From the cell containing the given text, extract its center point as [X, Y] coordinate. 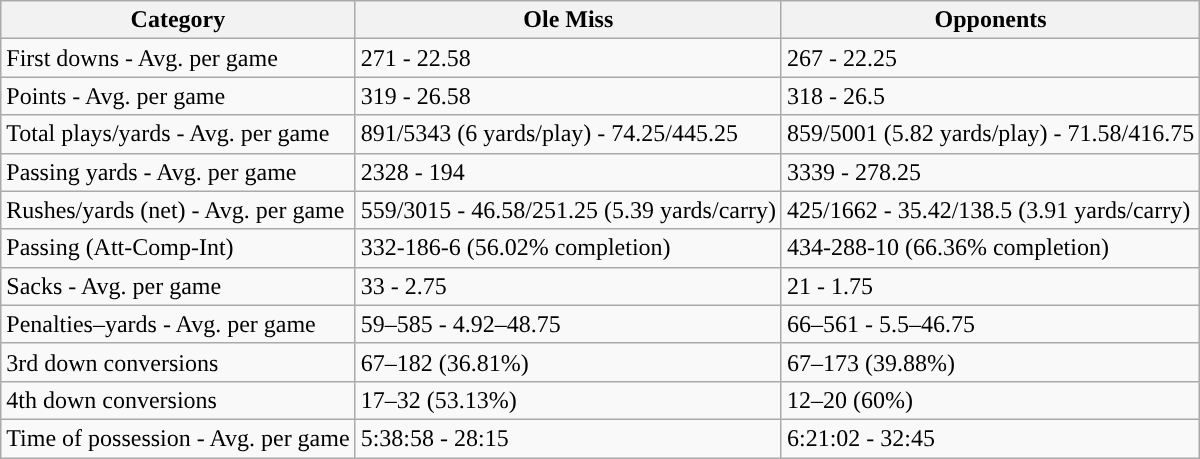
271 - 22.58 [568, 58]
Passing yards - Avg. per game [178, 172]
12–20 (60%) [990, 400]
67–173 (39.88%) [990, 362]
3339 - 278.25 [990, 172]
2328 - 194 [568, 172]
319 - 26.58 [568, 96]
6:21:02 - 32:45 [990, 438]
Ole Miss [568, 20]
21 - 1.75 [990, 286]
891/5343 (6 yards/play) - 74.25/445.25 [568, 134]
17–32 (53.13%) [568, 400]
559/3015 - 46.58/251.25 (5.39 yards/carry) [568, 210]
33 - 2.75 [568, 286]
Total plays/yards - Avg. per game [178, 134]
66–561 - 5.5–46.75 [990, 324]
859/5001 (5.82 yards/play) - 71.58/416.75 [990, 134]
Points - Avg. per game [178, 96]
59–585 - 4.92–48.75 [568, 324]
425/1662 - 35.42/138.5 (3.91 yards/carry) [990, 210]
5:38:58 - 28:15 [568, 438]
Sacks - Avg. per game [178, 286]
Opponents [990, 20]
318 - 26.5 [990, 96]
Rushes/yards (net) - Avg. per game [178, 210]
Time of possession - Avg. per game [178, 438]
4th down conversions [178, 400]
267 - 22.25 [990, 58]
67–182 (36.81%) [568, 362]
434-288-10 (66.36% completion) [990, 248]
332-186-6 (56.02% completion) [568, 248]
3rd down conversions [178, 362]
Penalties–yards - Avg. per game [178, 324]
Passing (Att-Comp-Int) [178, 248]
First downs - Avg. per game [178, 58]
Category [178, 20]
